Provide the [x, y] coordinate of the cell's center where the given text is located.  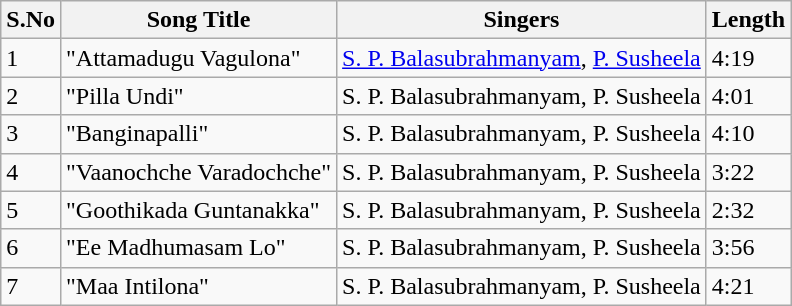
3:22 [748, 172]
3 [31, 134]
6 [31, 248]
7 [31, 286]
3:56 [748, 248]
"Banginapalli" [198, 134]
4:01 [748, 96]
5 [31, 210]
Song Title [198, 20]
"Maa Intilona" [198, 286]
1 [31, 58]
4:10 [748, 134]
"Goothikada Guntanakka" [198, 210]
2:32 [748, 210]
"Attamadugu Vagulona" [198, 58]
4 [31, 172]
S.No [31, 20]
Length [748, 20]
4:21 [748, 286]
2 [31, 96]
Singers [522, 20]
"Vaanochche Varadochche" [198, 172]
"Ee Madhumasam Lo" [198, 248]
4:19 [748, 58]
"Pilla Undi" [198, 96]
